Provide the [x, y] coordinate of the cell's center where the given text is located.  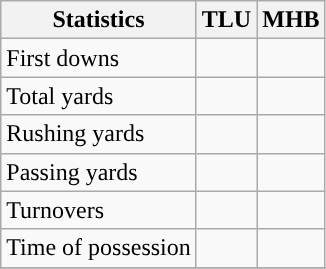
Statistics [99, 20]
TLU [226, 20]
Turnovers [99, 210]
Passing yards [99, 172]
Rushing yards [99, 134]
Time of possession [99, 248]
First downs [99, 58]
MHB [291, 20]
Total yards [99, 96]
